Determine the [x, y] coordinate at the center of the cell enclosing the given text.  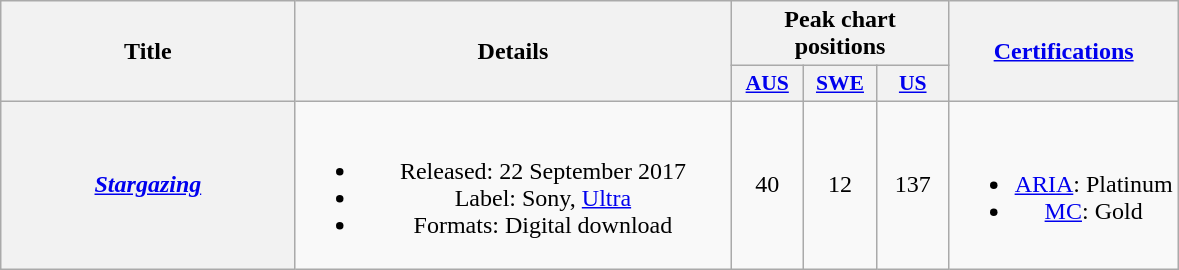
Stargazing [148, 184]
AUS [768, 84]
Peak chart positions [840, 34]
SWE [840, 84]
40 [768, 184]
ARIA: PlatinumMC: Gold [1064, 184]
Released: 22 September 2017Label: Sony, UltraFormats: Digital download [513, 184]
12 [840, 184]
Certifications [1064, 52]
137 [912, 184]
Title [148, 52]
US [912, 84]
Details [513, 52]
